Return the [X, Y] coordinate for the center point of the cell that contains the specified text.  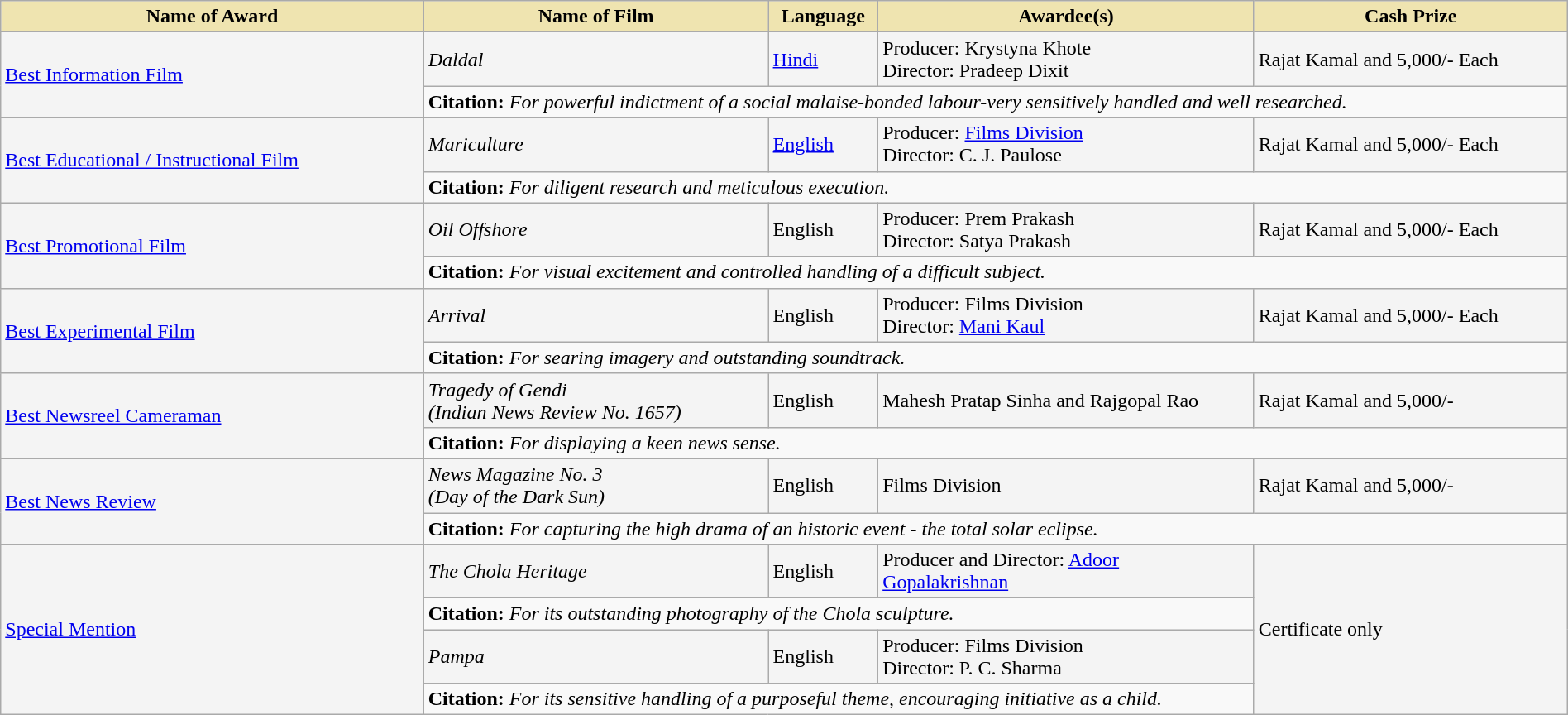
News Magazine No. 3(Day of the Dark Sun) [595, 485]
Hindi [824, 60]
Films Division [1067, 485]
Citation: For diligent research and meticulous execution. [996, 187]
Best Educational / Instructional Film [213, 161]
Special Mention [213, 630]
Citation: For powerful indictment of a social malaise-bonded labour-very sensitively handled and well researched. [996, 102]
Best Experimental Film [213, 331]
Best News Review [213, 501]
Producer: Films DivisionDirector: Mani Kaul [1067, 314]
Certificate only [1411, 630]
Mahesh Pratap Sinha and Rajgopal Rao [1067, 401]
Name of Film [595, 17]
The Chola Heritage [595, 571]
Arrival [595, 314]
Daldal [595, 60]
Citation: For its sensitive handling of a purposeful theme, encouraging initiative as a child. [839, 699]
Producer: Films DivisionDirector: C. J. Paulose [1067, 144]
Language [824, 17]
Tragedy of Gendi(Indian News Review No. 1657) [595, 401]
Pampa [595, 657]
Citation: For its outstanding photography of the Chola sculpture. [839, 614]
Best Information Film [213, 74]
Citation: For searing imagery and outstanding soundtrack. [996, 357]
Producer and Director: Adoor Gopalakrishnan [1067, 571]
Best Promotional Film [213, 245]
Cash Prize [1411, 17]
Best Newsreel Cameraman [213, 415]
Name of Award [213, 17]
Citation: For capturing the high drama of an historic event - the total solar eclipse. [996, 529]
Producer: Krystyna KhoteDirector: Pradeep Dixit [1067, 60]
Oil Offshore [595, 230]
Mariculture [595, 144]
Citation: For displaying a keen news sense. [996, 443]
Citation: For visual excitement and controlled handling of a difficult subject. [996, 272]
Awardee(s) [1067, 17]
Producer: Films DivisionDirector: P. C. Sharma [1067, 657]
Producer: Prem PrakashDirector: Satya Prakash [1067, 230]
